Search for the cell housing the specified text and yield its [X, Y] center coordinate. 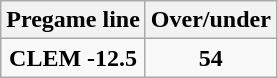
54 [210, 58]
CLEM -12.5 [74, 58]
Pregame line [74, 20]
Over/under [210, 20]
